Identify which cell holds the provided text, then report its (x, y) central coordinate. 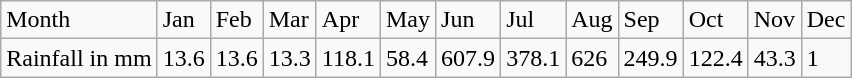
Nov (774, 20)
May (408, 20)
Jun (468, 20)
Aug (592, 20)
626 (592, 58)
43.3 (774, 58)
Month (79, 20)
58.4 (408, 58)
Dec (826, 20)
13.3 (290, 58)
378.1 (534, 58)
Jan (184, 20)
Mar (290, 20)
Sep (650, 20)
Rainfall in mm (79, 58)
Jul (534, 20)
1 (826, 58)
Feb (236, 20)
607.9 (468, 58)
122.4 (716, 58)
249.9 (650, 58)
118.1 (348, 58)
Oct (716, 20)
Apr (348, 20)
